Provide the (x, y) coordinate of the cell's center where the given text is located.  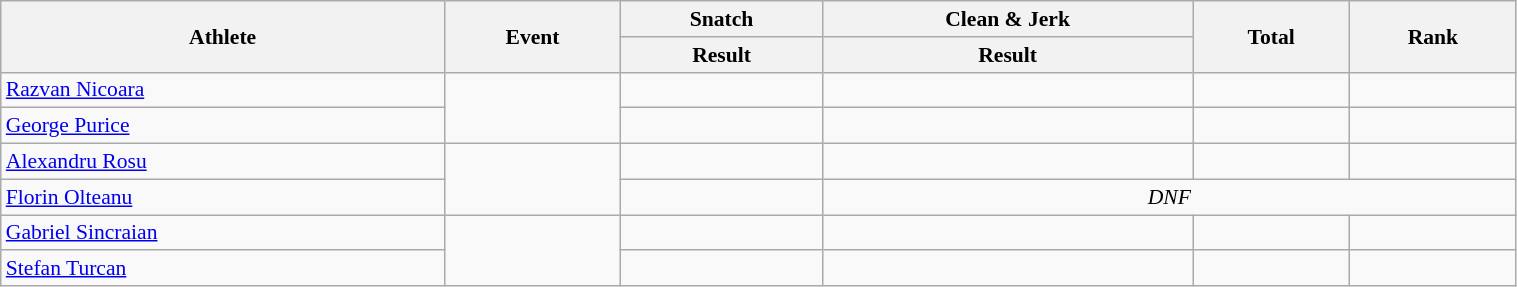
Total (1272, 36)
Florin Olteanu (223, 197)
Clean & Jerk (1008, 19)
Event (533, 36)
Rank (1433, 36)
Gabriel Sincraian (223, 233)
George Purice (223, 126)
DNF (1170, 197)
Alexandru Rosu (223, 162)
Razvan Nicoara (223, 90)
Stefan Turcan (223, 269)
Athlete (223, 36)
Snatch (721, 19)
